Search for the cell housing the specified text and yield its (X, Y) center coordinate. 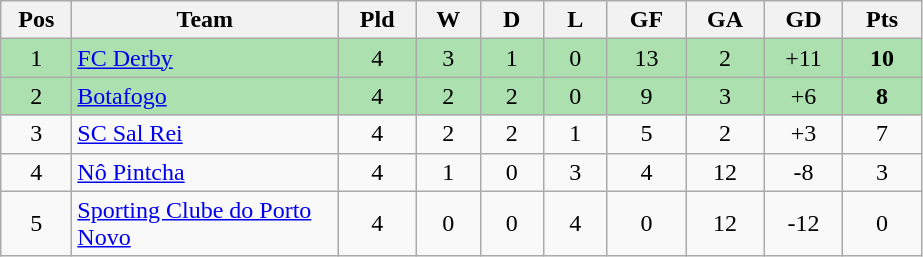
L (576, 20)
FC Derby (205, 58)
-8 (804, 172)
Pts (882, 20)
Pld (378, 20)
W (448, 20)
GA (726, 20)
13 (646, 58)
D (512, 20)
GD (804, 20)
Pos (36, 20)
Botafogo (205, 96)
Nô Pintcha (205, 172)
Team (205, 20)
9 (646, 96)
SC Sal Rei (205, 134)
GF (646, 20)
10 (882, 58)
+3 (804, 134)
+11 (804, 58)
+6 (804, 96)
Sporting Clube do Porto Novo (205, 224)
8 (882, 96)
-12 (804, 224)
7 (882, 134)
